Scan for the cell matching the given text and deliver its (x, y) coordinate at center. 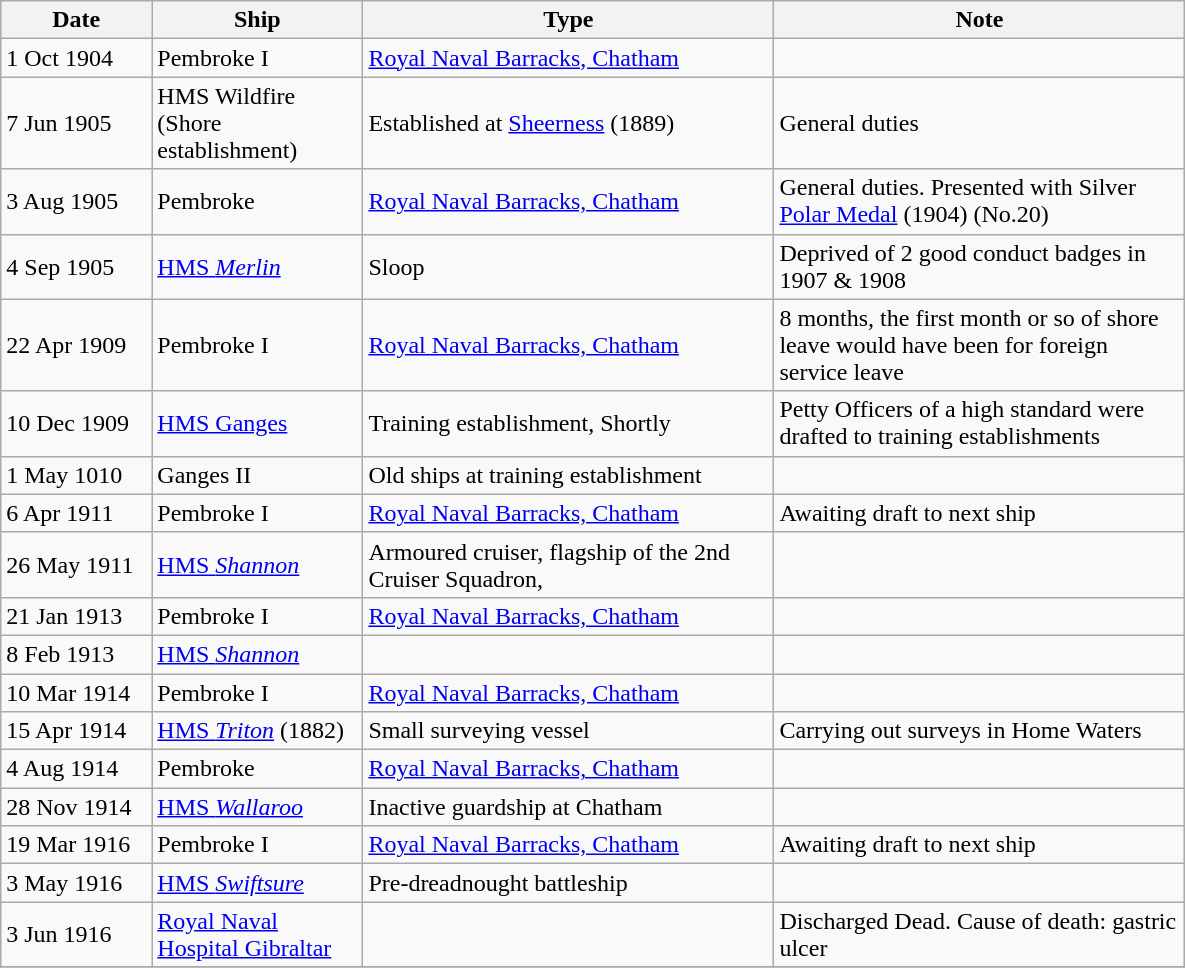
8 Feb 1913 (76, 654)
Inactive guardship at Chatham (568, 807)
General duties (980, 123)
Small surveying vessel (568, 731)
Pre-dreadnought battleship (568, 883)
19 Mar 1916 (76, 845)
Ship (258, 20)
6 Apr 1911 (76, 513)
Note (980, 20)
Royal Naval Hospital Gibraltar (258, 934)
HMS Wildfire (Shore establishment) (258, 123)
1 May 1010 (76, 475)
10 Mar 1914 (76, 693)
HMS Wallaroo (258, 807)
3 Jun 1916 (76, 934)
28 Nov 1914 (76, 807)
Deprived of 2 good conduct badges in 1907 & 1908 (980, 266)
HMS Merlin (258, 266)
Training establishment, Shortly (568, 424)
7 Jun 1905 (76, 123)
3 May 1916 (76, 883)
Ganges II (258, 475)
Carrying out surveys in Home Waters (980, 731)
Petty Officers of a high standard were drafted to training establishments (980, 424)
HMS Triton (1882) (258, 731)
Armoured cruiser, flagship of the 2nd Cruiser Squadron, (568, 564)
21 Jan 1913 (76, 616)
Discharged Dead. Cause of death: gastric ulcer (980, 934)
HMS Ganges (258, 424)
Established at Sheerness (1889) (568, 123)
HMS Swiftsure (258, 883)
8 months, the first month or so of shore leave would have been for foreign service leave (980, 345)
Old ships at training establishment (568, 475)
Type (568, 20)
Sloop (568, 266)
Date (76, 20)
10 Dec 1909 (76, 424)
General duties. Presented with Silver Polar Medal (1904) (No.20) (980, 202)
26 May 1911 (76, 564)
4 Sep 1905 (76, 266)
4 Aug 1914 (76, 769)
3 Aug 1905 (76, 202)
15 Apr 1914 (76, 731)
1 Oct 1904 (76, 58)
22 Apr 1909 (76, 345)
